From the cell containing the given text, extract its center point as (X, Y) coordinate. 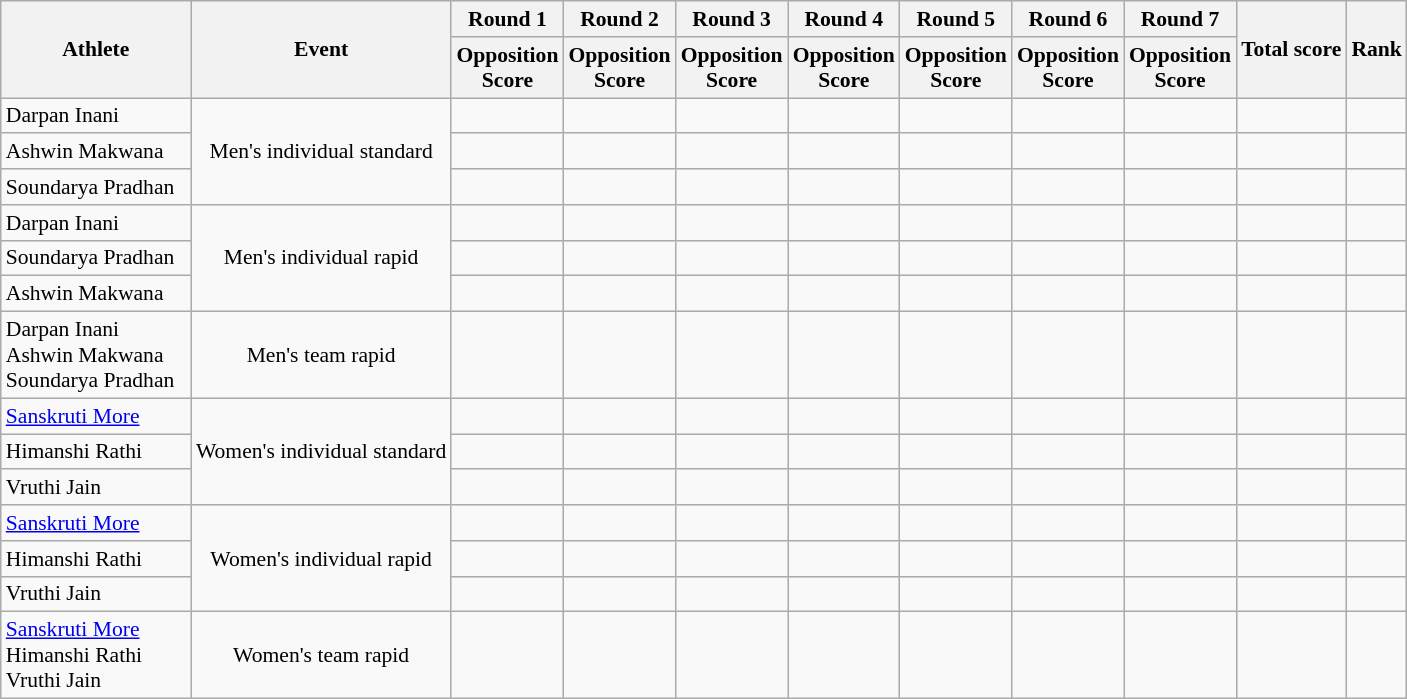
Men's team rapid (321, 356)
Round 3 (732, 19)
Round 2 (619, 19)
Darpan InaniAshwin MakwanaSoundarya Pradhan (96, 356)
Event (321, 50)
Women's individual rapid (321, 558)
Sanskruti MoreHimanshi RathiVruthi Jain (96, 656)
Women's team rapid (321, 656)
Total score (1291, 50)
Round 5 (956, 19)
Rank (1376, 50)
Round 4 (844, 19)
Athlete (96, 50)
Round 1 (507, 19)
Men's individual rapid (321, 258)
Men's individual standard (321, 152)
Round 6 (1068, 19)
Round 7 (1180, 19)
Women's individual standard (321, 452)
